Find where the given text appears and provide that cell's center as [X, Y] coordinate. 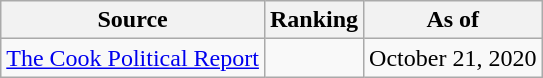
Ranking [314, 20]
October 21, 2020 [453, 58]
Source [133, 20]
As of [453, 20]
The Cook Political Report [133, 58]
